From the cell containing the given text, extract its center point as (X, Y) coordinate. 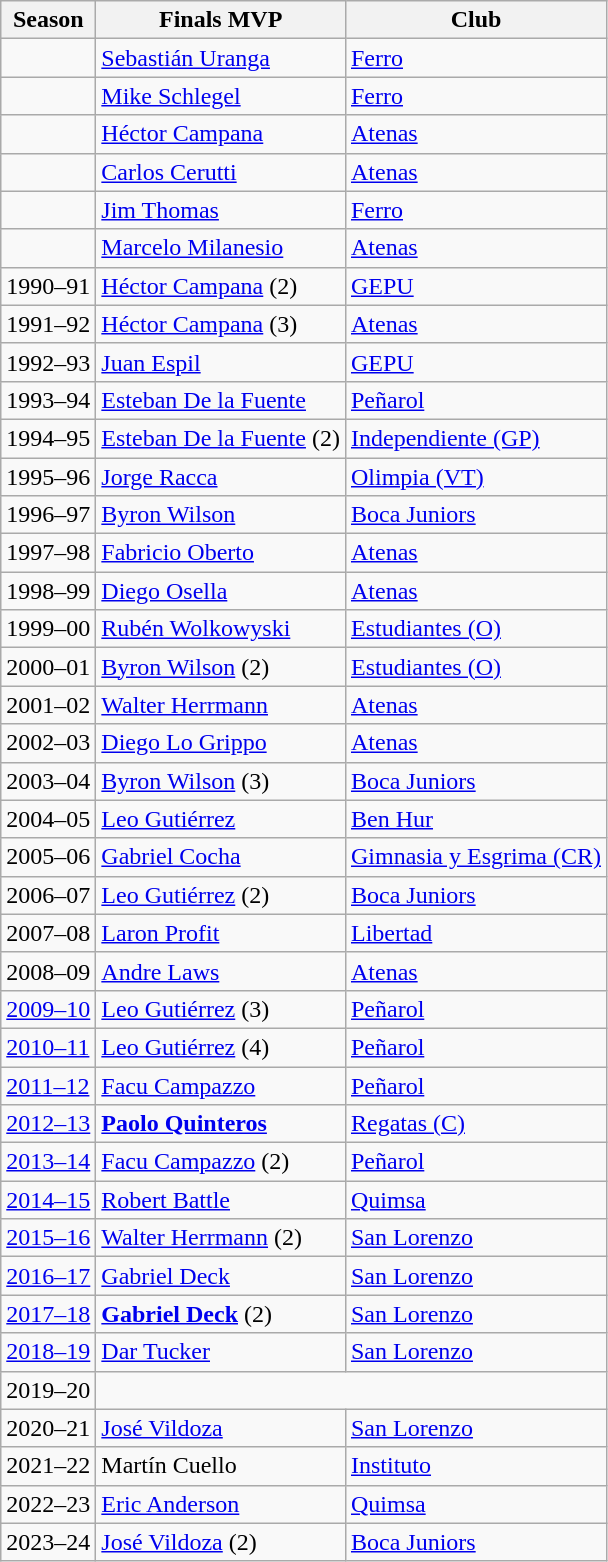
Robert Battle (221, 1200)
Instituto (476, 1466)
2022–23 (48, 1504)
Facu Campazzo (221, 1085)
2011–12 (48, 1085)
Dar Tucker (221, 1352)
2007–08 (48, 933)
Andre Laws (221, 971)
2014–15 (48, 1200)
Regatas (C) (476, 1124)
2009–10 (48, 1009)
1998–99 (48, 591)
2005–06 (48, 857)
Fabricio Oberto (221, 553)
1991–92 (48, 324)
Leo Gutiérrez (3) (221, 1009)
Facu Campazzo (2) (221, 1162)
Laron Profit (221, 933)
1996–97 (48, 515)
Walter Herrmann (221, 705)
Gimnasia y Esgrima (CR) (476, 857)
Paolo Quinteros (221, 1124)
Eric Anderson (221, 1504)
1999–00 (48, 629)
2001–02 (48, 705)
2017–18 (48, 1314)
Club (476, 20)
Carlos Cerutti (221, 172)
Mike Schlegel (221, 96)
Héctor Campana (221, 134)
Jim Thomas (221, 210)
Leo Gutiérrez (221, 819)
Esteban De la Fuente (2) (221, 438)
Olimpia (VT) (476, 477)
1992–93 (48, 362)
2008–09 (48, 971)
Juan Espil (221, 362)
2018–19 (48, 1352)
Esteban De la Fuente (221, 400)
Héctor Campana (2) (221, 286)
2003–04 (48, 781)
2006–07 (48, 895)
2004–05 (48, 819)
Ben Hur (476, 819)
José Vildoza (2) (221, 1542)
2016–17 (48, 1276)
Gabriel Deck (2) (221, 1314)
Leo Gutiérrez (4) (221, 1047)
2010–11 (48, 1047)
2021–22 (48, 1466)
Byron Wilson (221, 515)
Independiente (GP) (476, 438)
2000–01 (48, 667)
Héctor Campana (3) (221, 324)
Jorge Racca (221, 477)
Walter Herrmann (2) (221, 1238)
2002–03 (48, 743)
Sebastián Uranga (221, 58)
Gabriel Cocha (221, 857)
Byron Wilson (2) (221, 667)
2015–16 (48, 1238)
2020–21 (48, 1428)
2019–20 (48, 1390)
Diego Osella (221, 591)
Byron Wilson (3) (221, 781)
Libertad (476, 933)
1994–95 (48, 438)
Finals MVP (221, 20)
Gabriel Deck (221, 1276)
1990–91 (48, 286)
Season (48, 20)
Rubén Wolkowyski (221, 629)
2013–14 (48, 1162)
Marcelo Milanesio (221, 248)
Leo Gutiérrez (2) (221, 895)
1995–96 (48, 477)
2023–24 (48, 1542)
José Vildoza (221, 1428)
Diego Lo Grippo (221, 743)
2012–13 (48, 1124)
1993–94 (48, 400)
Martín Cuello (221, 1466)
1997–98 (48, 553)
